Extract the (X, Y) coordinate from the center of the cell holding the provided text.  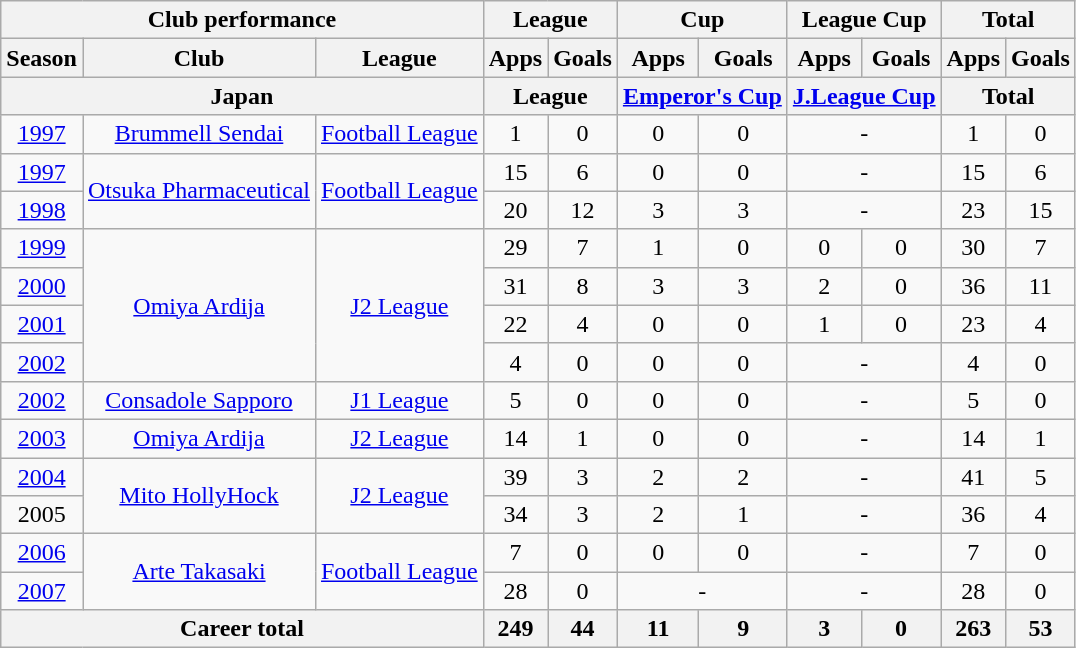
2005 (42, 515)
1998 (42, 210)
249 (515, 629)
Club (198, 58)
53 (1041, 629)
Career total (242, 629)
2004 (42, 477)
44 (583, 629)
Emperor's Cup (702, 96)
22 (515, 324)
Mito HollyHock (198, 496)
2001 (42, 324)
League Cup (864, 20)
2007 (42, 591)
2003 (42, 438)
Season (42, 58)
31 (515, 286)
9 (743, 629)
Consadole Sapporo (198, 400)
30 (973, 248)
1999 (42, 248)
J1 League (399, 400)
Club performance (242, 20)
34 (515, 515)
39 (515, 477)
Cup (702, 20)
29 (515, 248)
Arte Takasaki (198, 572)
2006 (42, 553)
8 (583, 286)
2000 (42, 286)
41 (973, 477)
263 (973, 629)
J.League Cup (864, 96)
12 (583, 210)
Japan (242, 96)
Otsuka Pharmaceutical (198, 191)
Brummell Sendai (198, 134)
20 (515, 210)
